Return (X, Y) of the center of cell containing provided text 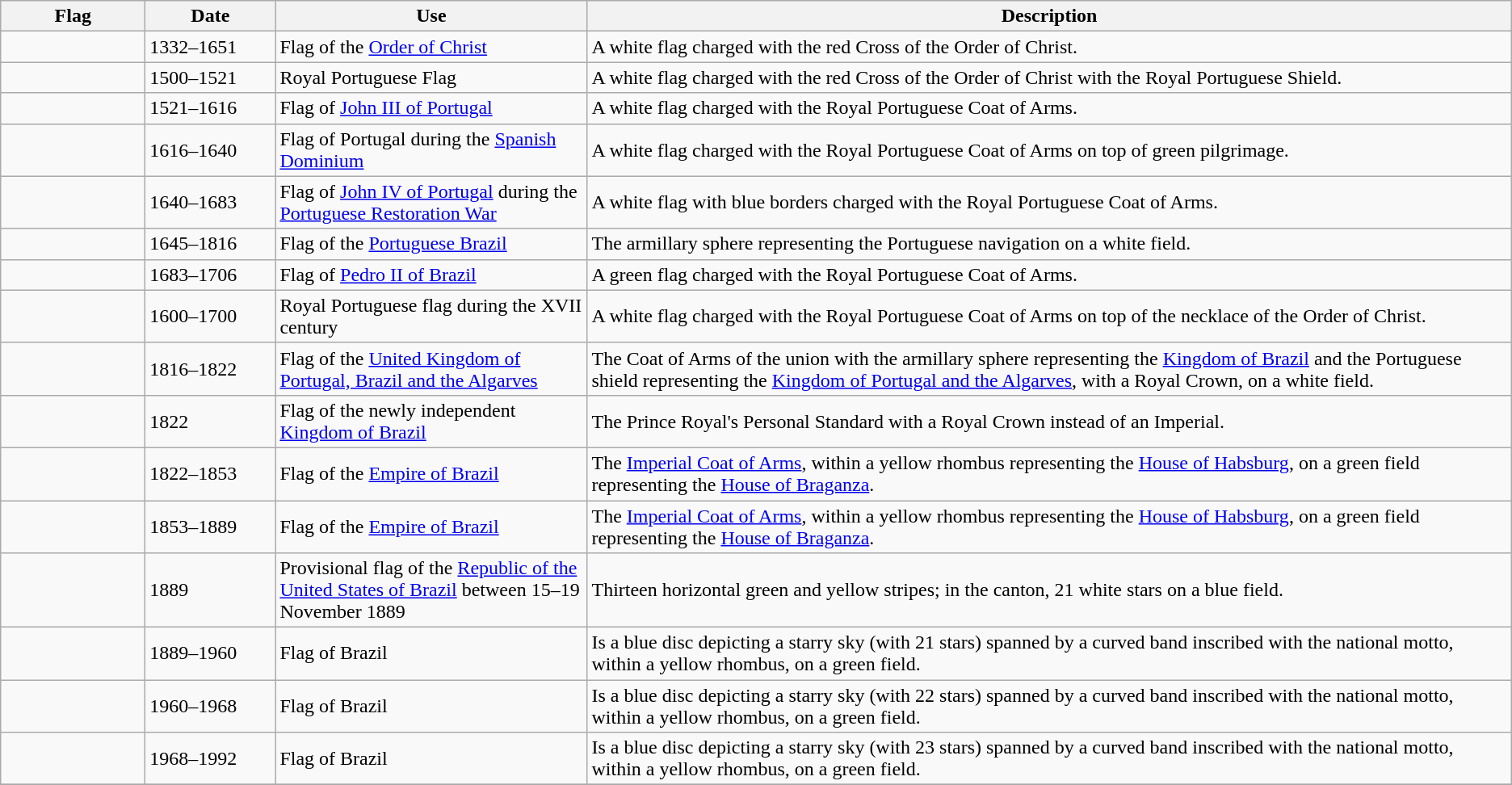
Flag of the Portuguese Brazil (431, 244)
Flag of the United Kingdom of Portugal, Brazil and the Algarves (431, 368)
1968–1992 (210, 759)
A white flag charged with the Royal Portuguese Coat of Arms. (1049, 108)
Date (210, 16)
1645–1816 (210, 244)
Flag of the newly independent Kingdom of Brazil (431, 422)
1332–1651 (210, 47)
1600–1700 (210, 317)
1889–1960 (210, 654)
1683–1706 (210, 275)
1816–1822 (210, 368)
A white flag charged with the Royal Portuguese Coat of Arms on top of green pilgrimage. (1049, 150)
Flag of John IV of Portugal during the Portuguese Restoration War (431, 202)
Flag of the Order of Christ (431, 47)
1822–1853 (210, 473)
Use (431, 16)
1889 (210, 590)
1616–1640 (210, 150)
The Prince Royal's Personal Standard with a Royal Crown instead of an Imperial. (1049, 422)
Flag of John III of Portugal (431, 108)
Thirteen horizontal green and yellow stripes; in the canton, 21 white stars on a blue field. (1049, 590)
1822 (210, 422)
1500–1521 (210, 78)
1853–1889 (210, 527)
Description (1049, 16)
1960–1968 (210, 706)
A green flag charged with the Royal Portuguese Coat of Arms. (1049, 275)
A white flag charged with the Royal Portuguese Coat of Arms on top of the necklace of the Order of Christ. (1049, 317)
A white flag charged with the red Cross of the Order of Christ. (1049, 47)
Flag (73, 16)
1640–1683 (210, 202)
Royal Portuguese flag during the XVII century (431, 317)
Flag of Portugal during the Spanish Dominium (431, 150)
The armillary sphere representing the Portuguese navigation on a white field. (1049, 244)
Provisional flag of the Republic of the United States of Brazil between 15–19 November 1889 (431, 590)
A white flag charged with the red Cross of the Order of Christ with the Royal Portuguese Shield. (1049, 78)
1521–1616 (210, 108)
A white flag with blue borders charged with the Royal Portuguese Coat of Arms. (1049, 202)
Royal Portuguese Flag (431, 78)
Flag of Pedro II of Brazil (431, 275)
